Detect which cell encompasses the target text, then output its (X, Y) center coordinate. 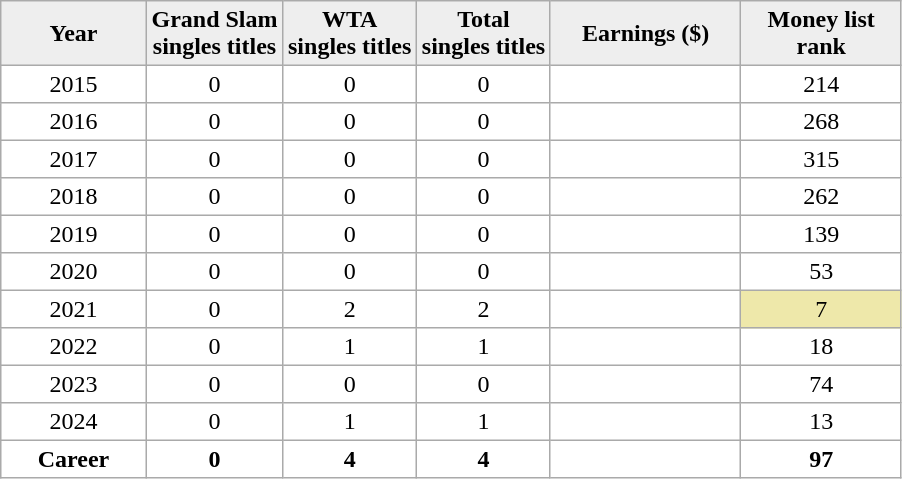
139 (821, 234)
53 (821, 272)
315 (821, 159)
2019 (74, 234)
Year (74, 33)
Earnings ($) (645, 33)
7 (821, 309)
Money list rank (821, 33)
214 (821, 84)
2016 (74, 122)
WTA singles titles (350, 33)
13 (821, 422)
Totalsingles titles (484, 33)
18 (821, 347)
2023 (74, 384)
97 (821, 459)
2017 (74, 159)
Career (74, 459)
74 (821, 384)
2024 (74, 422)
2020 (74, 272)
262 (821, 197)
2022 (74, 347)
268 (821, 122)
Grand Slamsingles titles (214, 33)
2015 (74, 84)
2021 (74, 309)
2018 (74, 197)
